Capture the cell that displays the provided text and extract its [X, Y] central coordinate. 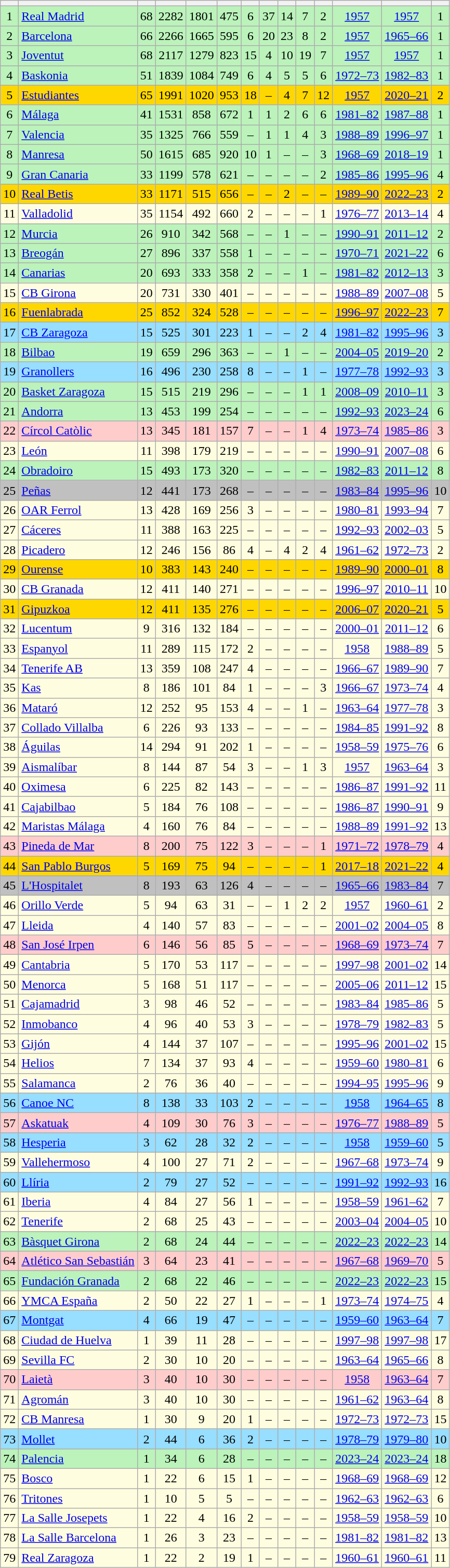
101 [202, 688]
496 [170, 372]
358 [229, 273]
Granollers [78, 372]
1531 [170, 115]
316 [170, 629]
Tenerife AB [78, 668]
72 [9, 1419]
246 [170, 550]
Aismalíbar [78, 767]
193 [170, 886]
428 [170, 510]
Bosco [78, 1478]
157 [229, 431]
135 [202, 609]
320 [229, 470]
1084 [202, 75]
731 [170, 293]
226 [170, 727]
Collado Villalba [78, 727]
1971–72 [358, 846]
1993–94 [406, 510]
749 [229, 75]
559 [229, 134]
2282 [170, 16]
126 [229, 886]
1154 [170, 213]
2013–14 [406, 213]
Salamanca [78, 1083]
558 [229, 253]
1325 [170, 134]
Baskonia [78, 75]
Águilas [78, 747]
Lucentum [78, 629]
Gijón [78, 1044]
107 [229, 1044]
132 [202, 629]
186 [170, 688]
453 [170, 411]
359 [170, 668]
Pineda de Mar [78, 846]
Picadero [78, 550]
115 [202, 648]
258 [229, 372]
49 [9, 965]
Palencia [78, 1458]
660 [229, 213]
Canarias [78, 273]
Iberia [78, 1202]
42 [9, 826]
181 [202, 431]
CB Manresa [78, 1419]
383 [170, 570]
Murcia [78, 233]
337 [202, 253]
Cajamadrid [78, 1004]
910 [170, 233]
441 [170, 490]
301 [202, 332]
858 [202, 115]
202 [229, 747]
363 [229, 352]
70 [9, 1380]
82 [202, 787]
330 [202, 293]
2002–03 [406, 530]
2018–19 [406, 154]
Real Betis [78, 194]
168 [170, 984]
289 [170, 648]
Peñas [78, 490]
Bàsquet Girona [78, 1241]
2017–18 [358, 866]
1970–71 [358, 253]
388 [170, 530]
199 [202, 411]
595 [229, 36]
Círcol Catòlic [78, 431]
78 [9, 1538]
38 [9, 747]
109 [170, 1123]
134 [170, 1063]
1987–88 [406, 115]
96 [170, 1024]
240 [229, 570]
1020 [202, 95]
La Salle Barcelona [78, 1538]
138 [170, 1103]
Cajabilbao [78, 806]
67 [9, 1320]
172 [229, 648]
252 [170, 708]
77 [9, 1518]
2008–09 [358, 391]
Basket Zaragoza [78, 391]
294 [170, 747]
1615 [170, 154]
1969–70 [406, 1261]
San Pablo Burgos [78, 866]
672 [229, 115]
2005–06 [358, 984]
401 [229, 293]
896 [170, 253]
Ourense [78, 570]
Ciudad de Huelva [78, 1340]
133 [229, 727]
OAR Ferrol [78, 510]
230 [202, 372]
Menorca [78, 984]
256 [229, 510]
100 [170, 1162]
Oximesa [78, 787]
766 [202, 134]
621 [229, 174]
Valencia [78, 134]
Fuenlabrada [78, 313]
Laietà [78, 1380]
2006–07 [358, 609]
1979–80 [406, 1439]
103 [229, 1103]
CB Granada [78, 589]
29 [9, 570]
58 [9, 1142]
200 [170, 846]
48 [9, 945]
Maristas Málaga [78, 826]
1665 [202, 36]
2012–13 [406, 273]
45 [9, 886]
Fundación Granada [78, 1281]
Obradoiro [78, 470]
Real Madrid [78, 16]
95 [202, 708]
Manresa [78, 154]
CB Girona [78, 293]
2266 [170, 36]
91 [202, 747]
153 [229, 708]
Estudiantes [78, 95]
1975–76 [406, 747]
1994–95 [358, 1083]
83 [229, 925]
Andorra [78, 411]
1199 [170, 174]
Inmobanco [78, 1024]
98 [170, 1004]
276 [229, 609]
1171 [170, 194]
85 [229, 945]
Valladolid [78, 213]
823 [229, 56]
Atlético San Sebastián [78, 1261]
953 [229, 95]
2019–20 [406, 352]
160 [170, 826]
Montgat [78, 1320]
Cáceres [78, 530]
268 [229, 490]
Tenerife [78, 1222]
Gran Canaria [78, 174]
Mollet [78, 1439]
170 [170, 965]
69 [9, 1360]
73 [9, 1439]
Breogán [78, 253]
1991 [170, 95]
Bilbao [78, 352]
86 [229, 550]
Cantabria [78, 965]
Kas [78, 688]
55 [9, 1083]
74 [9, 1458]
493 [170, 470]
693 [170, 273]
Helios [78, 1063]
Espanyol [78, 648]
345 [170, 431]
60 [9, 1182]
Gipuzkoa [78, 609]
59 [9, 1162]
568 [229, 233]
475 [229, 16]
CB Zaragoza [78, 332]
920 [229, 154]
254 [229, 411]
Canoe NC [78, 1103]
659 [170, 352]
342 [202, 233]
398 [170, 451]
Mataró [78, 708]
Agromán [78, 1399]
Askatuak [78, 1123]
La Salle Josepets [78, 1518]
Sevilla FC [78, 1360]
333 [202, 273]
525 [170, 332]
L'Hospitalet [78, 886]
223 [229, 332]
528 [229, 313]
685 [202, 154]
2117 [170, 56]
179 [202, 451]
122 [229, 846]
1839 [170, 75]
1974–75 [406, 1301]
Barcelona [78, 36]
1984–85 [358, 727]
87 [202, 767]
146 [170, 945]
1801 [202, 16]
Real Zaragoza [78, 1558]
271 [229, 589]
Vallehermoso [78, 1162]
Joventut [78, 56]
578 [202, 174]
1279 [202, 56]
Orillo Verde [78, 905]
156 [202, 550]
Llíria [78, 1182]
61 [9, 1202]
Lleida [78, 925]
2003–04 [358, 1222]
492 [202, 213]
21 [9, 411]
Málaga [78, 115]
1964–65 [406, 1103]
San José Irpen [78, 945]
852 [170, 313]
León [78, 451]
163 [202, 530]
656 [229, 194]
Hesperia [78, 1142]
YMCA España [78, 1301]
Tritones [78, 1498]
247 [229, 668]
324 [202, 313]
